Return the (X, Y) coordinate for the center point of the cell that contains the specified text.  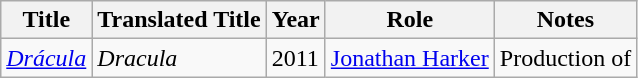
Drácula (46, 58)
Production of (565, 58)
Translated Title (179, 20)
Year (296, 20)
Jonathan Harker (410, 58)
Notes (565, 20)
Dracula (179, 58)
Role (410, 20)
Title (46, 20)
2011 (296, 58)
